Extract the (X, Y) coordinate from the center of the cell holding the provided text.  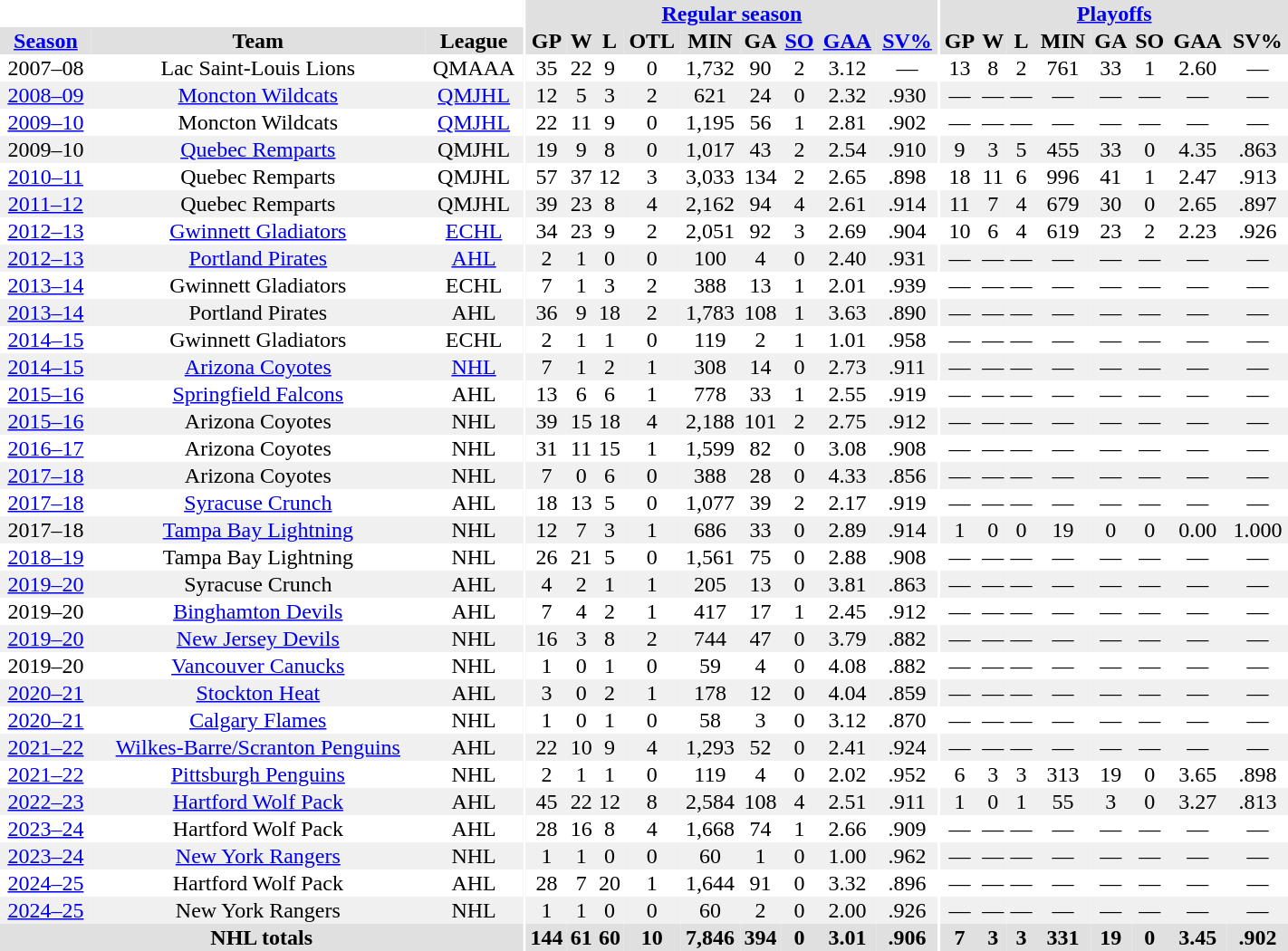
OTL (652, 41)
34 (547, 231)
308 (710, 367)
2.45 (848, 611)
686 (710, 530)
4.04 (848, 693)
League (475, 41)
.913 (1257, 177)
2007–08 (45, 68)
7,846 (710, 937)
.856 (908, 475)
92 (761, 231)
621 (710, 95)
91 (761, 883)
82 (761, 448)
36 (547, 312)
.904 (908, 231)
Pittsburgh Penguins (258, 774)
43 (761, 149)
.958 (908, 340)
Calgary Flames (258, 720)
744 (710, 639)
41 (1110, 177)
4.35 (1197, 149)
.897 (1257, 204)
55 (1063, 802)
2.88 (848, 557)
3,033 (710, 177)
1,017 (710, 149)
205 (710, 584)
1,644 (710, 883)
26 (547, 557)
2.54 (848, 149)
58 (710, 720)
35 (547, 68)
21 (582, 557)
1,783 (710, 312)
31 (547, 448)
2.89 (848, 530)
761 (1063, 68)
679 (1063, 204)
2.17 (848, 503)
Playoffs (1114, 14)
2010–11 (45, 177)
3.63 (848, 312)
2.73 (848, 367)
2.61 (848, 204)
59 (710, 666)
94 (761, 204)
2.00 (848, 910)
57 (547, 177)
2,051 (710, 231)
61 (582, 937)
20 (609, 883)
2.81 (848, 122)
331 (1063, 937)
.924 (908, 747)
Regular season (732, 14)
2.60 (1197, 68)
.962 (908, 856)
3.01 (848, 937)
3.08 (848, 448)
Lac Saint-Louis Lions (258, 68)
100 (710, 258)
2008–09 (45, 95)
.931 (908, 258)
0.00 (1197, 530)
Season (45, 41)
QMAAA (475, 68)
NHL totals (261, 937)
455 (1063, 149)
313 (1063, 774)
2018–19 (45, 557)
Vancouver Canucks (258, 666)
2.75 (848, 421)
45 (547, 802)
2.69 (848, 231)
.952 (908, 774)
2.01 (848, 285)
.909 (908, 829)
1.00 (848, 856)
3.79 (848, 639)
Springfield Falcons (258, 394)
1,732 (710, 68)
75 (761, 557)
101 (761, 421)
394 (761, 937)
2.47 (1197, 177)
2.66 (848, 829)
.910 (908, 149)
Stockton Heat (258, 693)
2.41 (848, 747)
4.33 (848, 475)
2022–23 (45, 802)
619 (1063, 231)
90 (761, 68)
2,188 (710, 421)
1.01 (848, 340)
2.55 (848, 394)
3.45 (1197, 937)
134 (761, 177)
1,293 (710, 747)
.813 (1257, 802)
17 (761, 611)
.859 (908, 693)
2.51 (848, 802)
2011–12 (45, 204)
1,195 (710, 122)
1,668 (710, 829)
56 (761, 122)
37 (582, 177)
4.08 (848, 666)
2016–17 (45, 448)
New Jersey Devils (258, 639)
996 (1063, 177)
Wilkes-Barre/Scranton Penguins (258, 747)
24 (761, 95)
Team (258, 41)
778 (710, 394)
74 (761, 829)
30 (1110, 204)
47 (761, 639)
2.32 (848, 95)
2.40 (848, 258)
3.27 (1197, 802)
Binghamton Devils (258, 611)
1,077 (710, 503)
.906 (908, 937)
.896 (908, 883)
2.02 (848, 774)
52 (761, 747)
.870 (908, 720)
144 (547, 937)
.930 (908, 95)
1.000 (1257, 530)
14 (761, 367)
3.32 (848, 883)
417 (710, 611)
2.23 (1197, 231)
.890 (908, 312)
1,599 (710, 448)
178 (710, 693)
2,584 (710, 802)
.939 (908, 285)
1,561 (710, 557)
3.81 (848, 584)
3.65 (1197, 774)
2,162 (710, 204)
